For the text-containing cell, return its midpoint in (x, y) coordinate format. 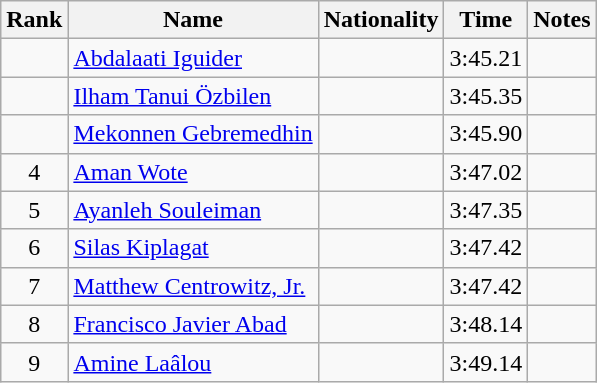
Francisco Javier Abad (193, 324)
Rank (34, 20)
Nationality (381, 20)
8 (34, 324)
Ayanleh Souleiman (193, 210)
Matthew Centrowitz, Jr. (193, 286)
Ilham Tanui Özbilen (193, 96)
Name (193, 20)
3:45.35 (486, 96)
Mekonnen Gebremedhin (193, 134)
3:48.14 (486, 324)
3:45.21 (486, 58)
Notes (562, 20)
3:47.35 (486, 210)
7 (34, 286)
9 (34, 362)
3:47.02 (486, 172)
Abdalaati Iguider (193, 58)
Amine Laâlou (193, 362)
Time (486, 20)
4 (34, 172)
Aman Wote (193, 172)
Silas Kiplagat (193, 248)
3:45.90 (486, 134)
3:49.14 (486, 362)
5 (34, 210)
6 (34, 248)
